Return the [X, Y] coordinate for the center point of the cell that contains the specified text.  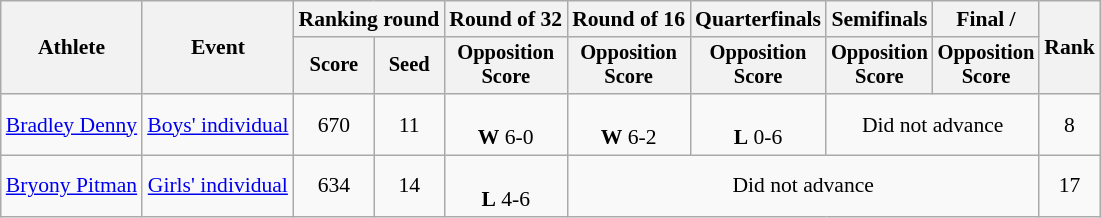
L 4-6 [506, 186]
14 [409, 186]
8 [1070, 124]
L 0-6 [758, 124]
Round of 32 [506, 19]
Semifinals [880, 19]
Seed [409, 66]
Rank [1070, 48]
Girls' individual [218, 186]
W 6-2 [628, 124]
Quarterfinals [758, 19]
Score [334, 66]
634 [334, 186]
Bryony Pitman [72, 186]
Boys' individual [218, 124]
670 [334, 124]
Event [218, 48]
Final / [986, 19]
11 [409, 124]
Athlete [72, 48]
Round of 16 [628, 19]
Ranking round [370, 19]
17 [1070, 186]
Bradley Denny [72, 124]
W 6-0 [506, 124]
